Return the (x, y) coordinate for the center point of the cell that contains the specified text.  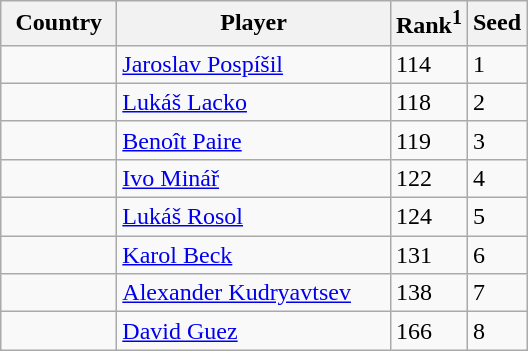
Country (59, 24)
6 (496, 255)
3 (496, 140)
114 (428, 64)
Jaroslav Pospíšil (254, 64)
Lukáš Rosol (254, 217)
7 (496, 293)
Seed (496, 24)
124 (428, 217)
Lukáš Lacko (254, 102)
Ivo Minář (254, 178)
118 (428, 102)
166 (428, 331)
Benoît Paire (254, 140)
119 (428, 140)
4 (496, 178)
Alexander Kudryavtsev (254, 293)
2 (496, 102)
Karol Beck (254, 255)
138 (428, 293)
David Guez (254, 331)
1 (496, 64)
Rank1 (428, 24)
Player (254, 24)
8 (496, 331)
131 (428, 255)
122 (428, 178)
5 (496, 217)
